Capture the cell that displays the provided text and extract its (x, y) central coordinate. 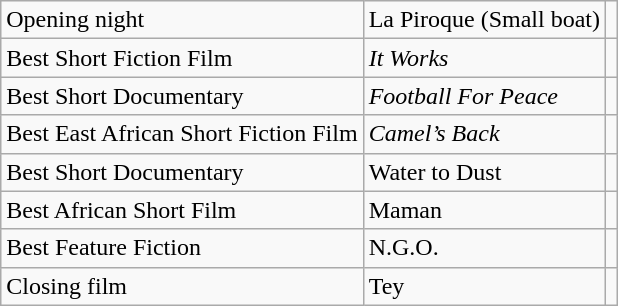
Closing film (182, 286)
It Works (484, 58)
Best East African Short Fiction Film (182, 134)
N.G.O. (484, 248)
Best Short Fiction Film (182, 58)
Football For Peace (484, 96)
Water to Dust (484, 172)
La Piroque (Small boat) (484, 20)
Camel’s Back (484, 134)
Best Feature Fiction (182, 248)
Best African Short Film (182, 210)
Tey (484, 286)
Maman (484, 210)
Opening night (182, 20)
